Pinpoint the cell where the given text exists, returning its [X, Y] midpoint coordinate. 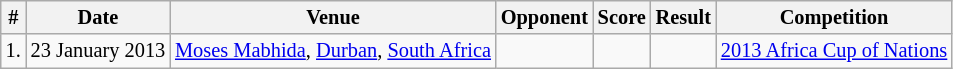
Date [98, 17]
# [14, 17]
Venue [333, 17]
Moses Mabhida, Durban, South Africa [333, 51]
Opponent [544, 17]
Score [622, 17]
Result [684, 17]
1. [14, 51]
23 January 2013 [98, 51]
Competition [834, 17]
2013 Africa Cup of Nations [834, 51]
